For the text-containing cell, return its midpoint in (X, Y) coordinate format. 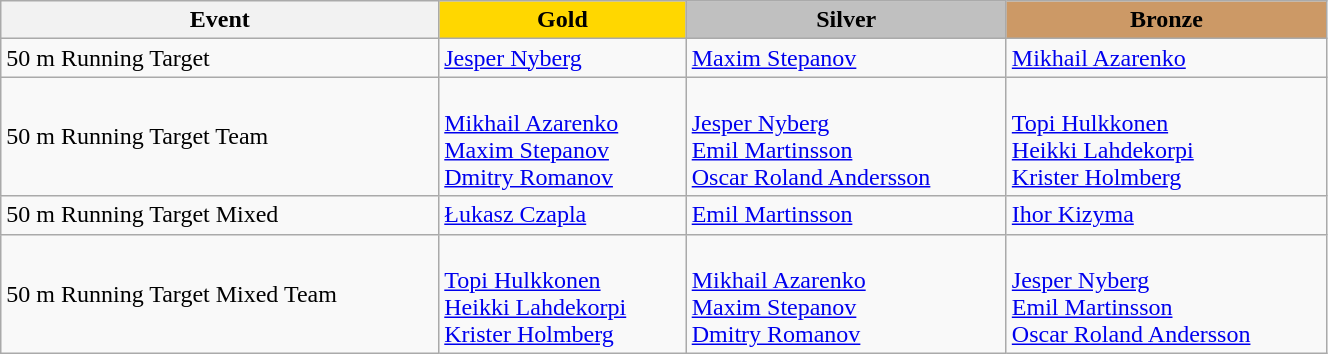
Bronze (1166, 20)
50 m Running Target (220, 58)
Maxim Stepanov (846, 58)
50 m Running Target Mixed Team (220, 294)
Emil Martinsson (846, 215)
Gold (562, 20)
50 m Running Target Mixed (220, 215)
Mikhail Azarenko (1166, 58)
Silver (846, 20)
Ihor Kizyma (1166, 215)
Event (220, 20)
Łukasz Czapla (562, 215)
Jesper Nyberg (562, 58)
50 m Running Target Team (220, 136)
